Provide the [X, Y] coordinate of the cell's center where the given text is located.  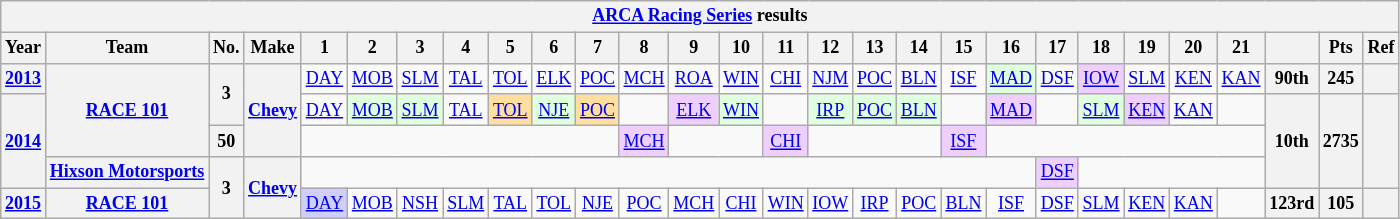
4 [466, 48]
ROA [694, 78]
ARCA Racing Series results [700, 16]
245 [1342, 78]
6 [554, 48]
5 [510, 48]
Ref [1381, 48]
50 [226, 140]
NJM [830, 78]
18 [1101, 48]
12 [830, 48]
13 [875, 48]
2015 [24, 204]
10th [1292, 141]
Year [24, 48]
No. [226, 48]
2013 [24, 78]
17 [1057, 48]
11 [786, 48]
Team [126, 48]
Hixson Motorsports [126, 172]
9 [694, 48]
2 [372, 48]
2014 [24, 141]
7 [598, 48]
Pts [1342, 48]
NSH [420, 204]
15 [964, 48]
90th [1292, 78]
10 [742, 48]
105 [1342, 204]
21 [1241, 48]
2735 [1342, 141]
20 [1194, 48]
8 [644, 48]
16 [1012, 48]
123rd [1292, 204]
14 [918, 48]
1 [324, 48]
19 [1147, 48]
Make [273, 48]
